Provide the (X, Y) coordinate of the cell's center where the given text is located.  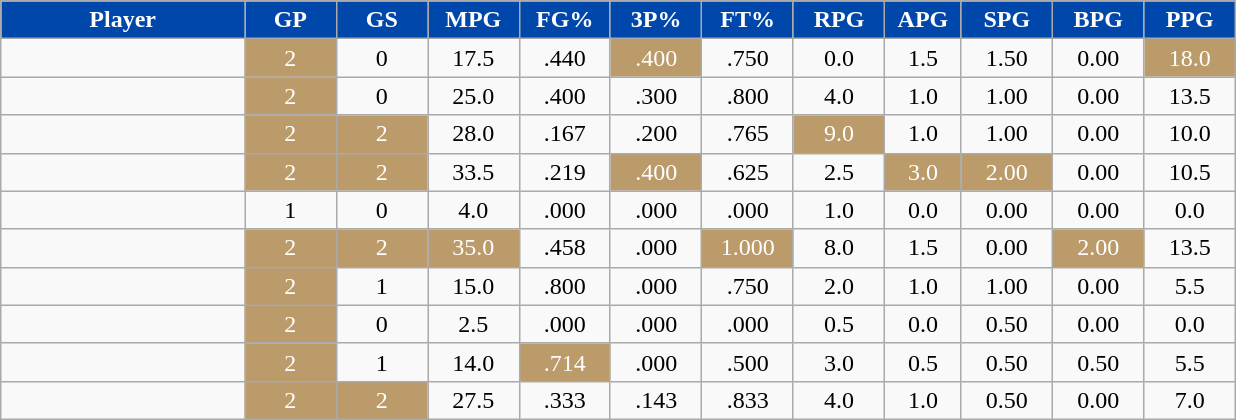
9.0 (838, 134)
25.0 (474, 96)
18.0 (1190, 58)
Player (123, 20)
.143 (656, 400)
10.5 (1190, 172)
FT% (748, 20)
.625 (748, 172)
.458 (564, 248)
.500 (748, 362)
.714 (564, 362)
.333 (564, 400)
.440 (564, 58)
GS (382, 20)
14.0 (474, 362)
7.0 (1190, 400)
17.5 (474, 58)
1.50 (1006, 58)
35.0 (474, 248)
.219 (564, 172)
3P% (656, 20)
SPG (1006, 20)
33.5 (474, 172)
1.000 (748, 248)
FG% (564, 20)
2.0 (838, 286)
.833 (748, 400)
MPG (474, 20)
.300 (656, 96)
15.0 (474, 286)
8.0 (838, 248)
BPG (1098, 20)
APG (923, 20)
GP (290, 20)
PPG (1190, 20)
28.0 (474, 134)
10.0 (1190, 134)
.765 (748, 134)
.167 (564, 134)
27.5 (474, 400)
.200 (656, 134)
RPG (838, 20)
